Output the (x, y) coordinate of the center of the cell containing the given text.  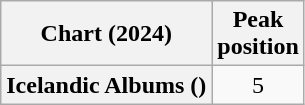
Icelandic Albums () (106, 85)
Peakposition (258, 34)
5 (258, 85)
Chart (2024) (106, 34)
